Find where the given text appears and provide that cell's center as [x, y] coordinate. 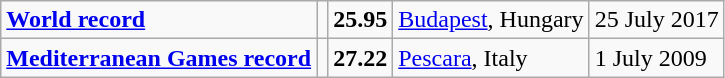
27.22 [360, 58]
Pescara, Italy [491, 58]
Budapest, Hungary [491, 20]
25.95 [360, 20]
25 July 2017 [656, 20]
Mediterranean Games record [159, 58]
World record [159, 20]
1 July 2009 [656, 58]
